Locate the cell with the specified text and output its [x, y] center coordinate. 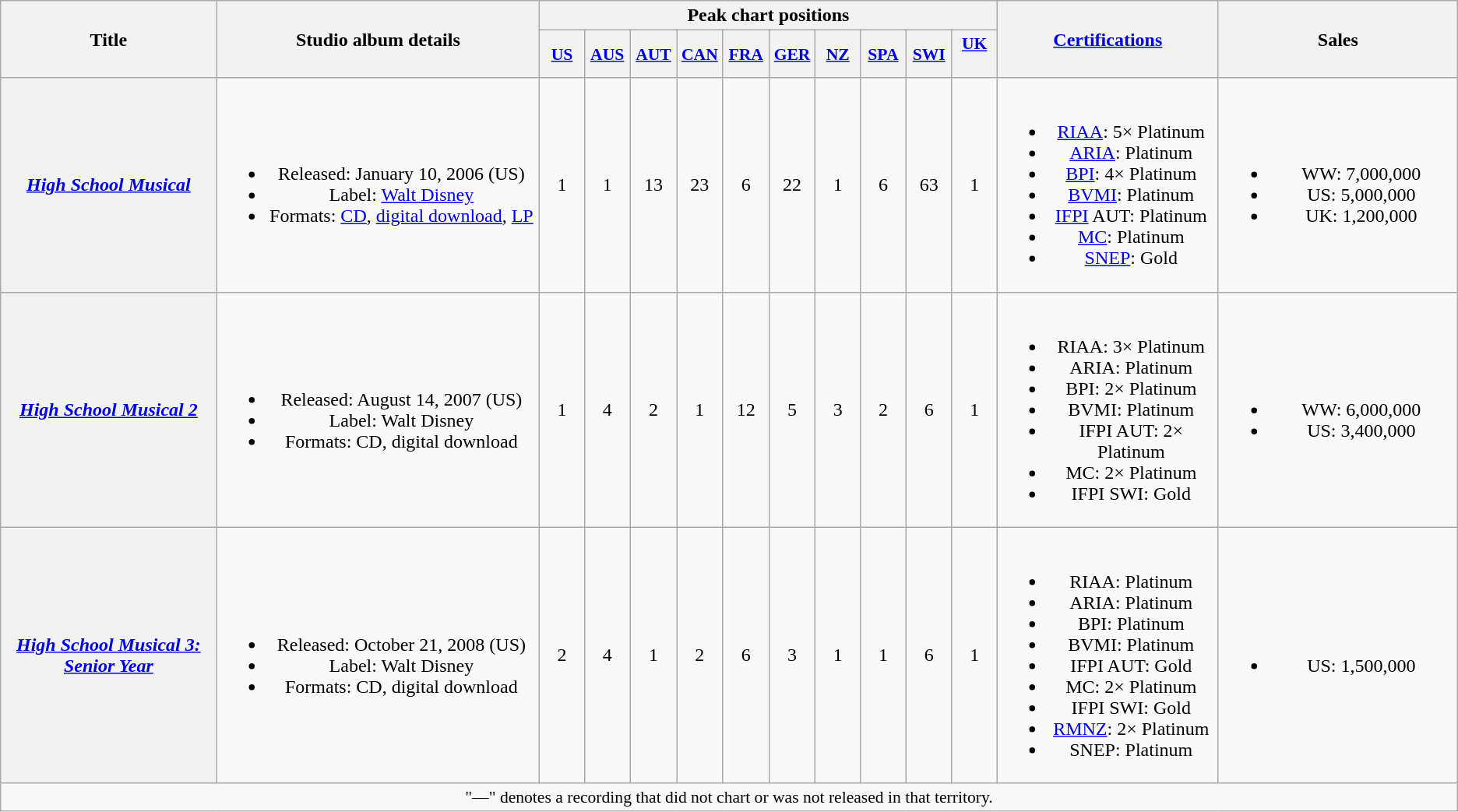
Released: January 10, 2006 (US)Label: Walt DisneyFormats: CD, digital download, LP [379, 185]
SPA [883, 54]
"—" denotes a recording that did not chart or was not released in that territory. [729, 797]
Certifications [1108, 39]
Released: October 21, 2008 (US)Label: Walt DisneyFormats: CD, digital download [379, 656]
Title [109, 39]
RIAA: PlatinumARIA: PlatinumBPI: PlatinumBVMI: PlatinumIFPI AUT: GoldMC: 2× PlatinumIFPI SWI: GoldRMNZ: 2× PlatinumSNEP: Platinum [1108, 656]
US: 1,500,000 [1338, 656]
UK [974, 54]
13 [653, 185]
23 [699, 185]
AUT [653, 54]
Studio album details [379, 39]
Peak chart positions [768, 16]
High School Musical 2 [109, 410]
5 [791, 410]
FRA [746, 54]
SWI [928, 54]
US [562, 54]
22 [791, 185]
WW: 7,000,000US: 5,000,000UK: 1,200,000 [1338, 185]
12 [746, 410]
WW: 6,000,000US: 3,400,000 [1338, 410]
CAN [699, 54]
High School Musical 3: Senior Year [109, 656]
Sales [1338, 39]
RIAA: 5× PlatinumARIA: PlatinumBPI: 4× PlatinumBVMI: PlatinumIFPI AUT: PlatinumMC: PlatinumSNEP: Gold [1108, 185]
63 [928, 185]
High School Musical [109, 185]
RIAA: 3× PlatinumARIA: PlatinumBPI: 2× PlatinumBVMI: PlatinumIFPI AUT: 2× PlatinumMC: 2× PlatinumIFPI SWI: Gold [1108, 410]
Released: August 14, 2007 (US)Label: Walt DisneyFormats: CD, digital download [379, 410]
AUS [607, 54]
NZ [838, 54]
GER [791, 54]
